Return the [X, Y] coordinate for the center point of the cell that contains the specified text.  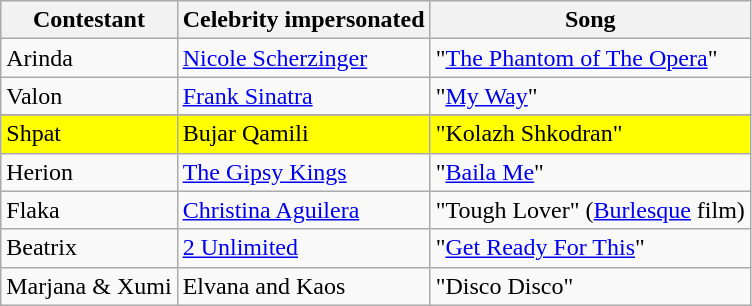
Herion [89, 172]
"Disco Disco" [590, 286]
Marjana & Xumi [89, 286]
"Kolazh Shkodran" [590, 134]
"Baila Me" [590, 172]
"The Phantom of The Opera" [590, 58]
Christina Aguilera [304, 210]
Celebrity impersonated [304, 20]
"Tough Lover" (Burlesque film) [590, 210]
Elvana and Kaos [304, 286]
Valon [89, 96]
Beatrix [89, 248]
Song [590, 20]
Frank Sinatra [304, 96]
Nicole Scherzinger [304, 58]
Bujar Qamili [304, 134]
"Get Ready For This" [590, 248]
Arinda [89, 58]
"My Way" [590, 96]
Contestant [89, 20]
The Gipsy Kings [304, 172]
Shpat [89, 134]
2 Unlimited [304, 248]
Flaka [89, 210]
